From the cell containing the given text, extract its center point as [x, y] coordinate. 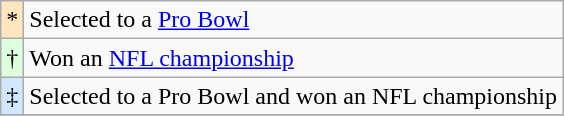
* [12, 20]
Selected to a Pro Bowl and won an NFL championship [294, 96]
Won an NFL championship [294, 58]
Selected to a Pro Bowl [294, 20]
† [12, 58]
‡ [12, 96]
